Identify which cell holds the provided text, then report its [x, y] central coordinate. 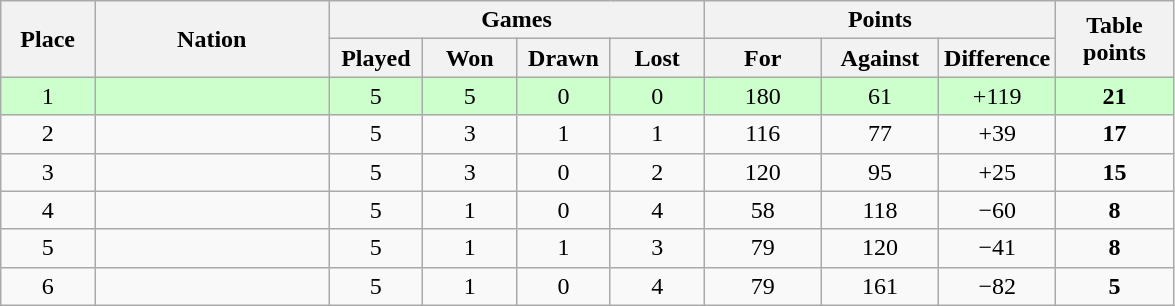
Tablepoints [1114, 39]
−41 [998, 248]
6 [48, 286]
61 [880, 96]
Played [376, 58]
−82 [998, 286]
Games [516, 20]
Drawn [564, 58]
21 [1114, 96]
Difference [998, 58]
−60 [998, 210]
Nation [212, 39]
Place [48, 39]
77 [880, 134]
For [762, 58]
116 [762, 134]
Points [880, 20]
161 [880, 286]
17 [1114, 134]
118 [880, 210]
15 [1114, 172]
Won [470, 58]
Against [880, 58]
58 [762, 210]
95 [880, 172]
180 [762, 96]
+39 [998, 134]
Lost [657, 58]
+119 [998, 96]
+25 [998, 172]
